Detect which cell encompasses the target text, then output its [x, y] center coordinate. 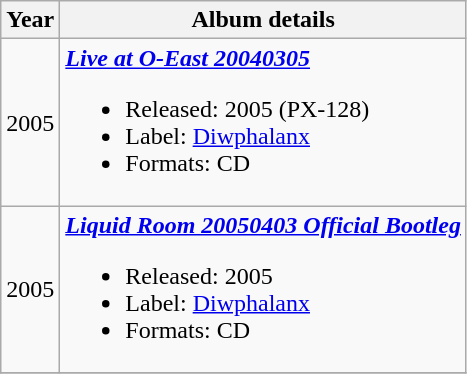
Album details [264, 20]
Live at O-East 20040305Released: 2005 (PX-128)Label: DiwphalanxFormats: CD [264, 122]
Year [30, 20]
Liquid Room 20050403 Official BootlegReleased: 2005Label: DiwphalanxFormats: CD [264, 290]
